Detect which cell encompasses the target text, then output its (X, Y) center coordinate. 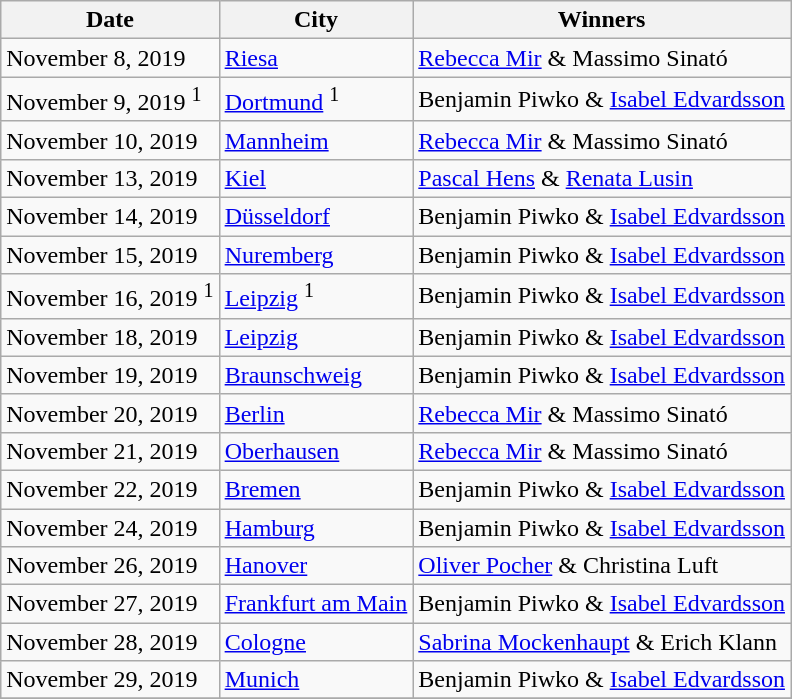
Date (110, 20)
Leipzig (316, 337)
November 13, 2019 (110, 178)
November 18, 2019 (110, 337)
Cologne (316, 642)
November 28, 2019 (110, 642)
Riesa (316, 58)
November 14, 2019 (110, 217)
City (316, 20)
Pascal Hens & Renata Lusin (602, 178)
November 20, 2019 (110, 413)
Bremen (316, 489)
November 9, 2019 1 (110, 100)
Mannheim (316, 140)
Frankfurt am Main (316, 604)
Oliver Pocher & Christina Luft (602, 566)
November 19, 2019 (110, 375)
November 10, 2019 (110, 140)
November 29, 2019 (110, 680)
November 26, 2019 (110, 566)
November 22, 2019 (110, 489)
November 24, 2019 (110, 528)
Hamburg (316, 528)
Berlin (316, 413)
Nuremberg (316, 255)
Leipzig 1 (316, 296)
November 16, 2019 1 (110, 296)
November 27, 2019 (110, 604)
Sabrina Mockenhaupt & Erich Klann (602, 642)
Munich (316, 680)
Oberhausen (316, 451)
Winners (602, 20)
Kiel (316, 178)
November 8, 2019 (110, 58)
Düsseldorf (316, 217)
November 15, 2019 (110, 255)
Hanover (316, 566)
Dortmund 1 (316, 100)
Braunschweig (316, 375)
November 21, 2019 (110, 451)
